Output the [X, Y] coordinate of the center of the cell containing the given text.  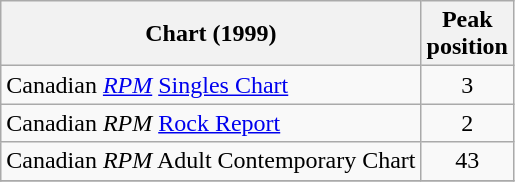
Canadian RPM Rock Report [211, 123]
43 [467, 161]
Canadian RPM Adult Contemporary Chart [211, 161]
Canadian RPM Singles Chart [211, 85]
2 [467, 123]
Peakposition [467, 34]
Chart (1999) [211, 34]
3 [467, 85]
